Provide the [x, y] coordinate of the cell's center where the given text is located.  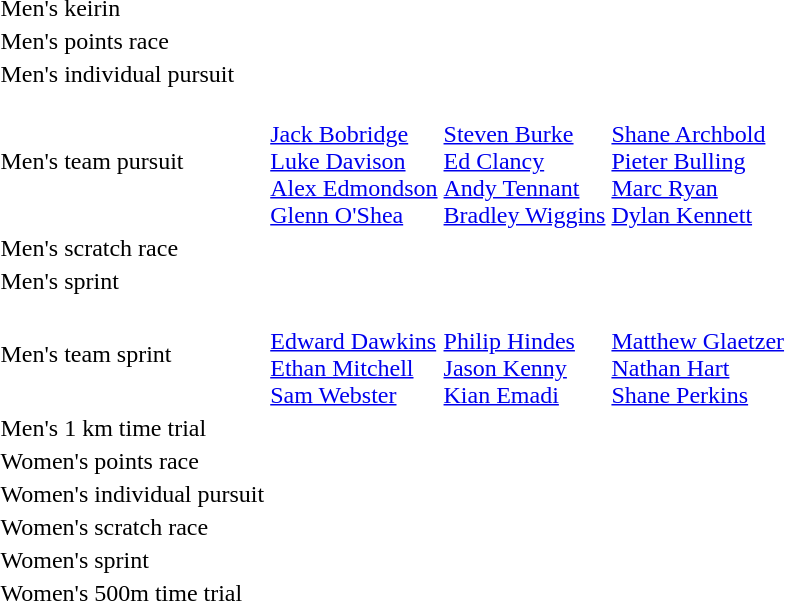
Philip HindesJason KennyKian Emadi [524, 354]
Edward DawkinsEthan MitchellSam Webster [354, 354]
Jack BobridgeLuke DavisonAlex EdmondsonGlenn O'Shea [354, 161]
Steven BurkeEd ClancyAndy TennantBradley Wiggins [524, 161]
